For the text-containing cell, return its midpoint in [x, y] coordinate format. 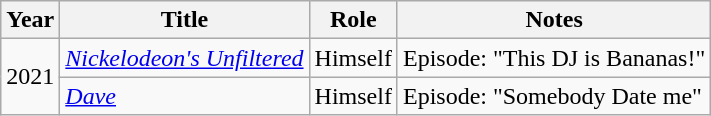
Notes [554, 20]
Episode: "This DJ is Bananas!" [554, 58]
2021 [30, 77]
Dave [184, 96]
Title [184, 20]
Role [353, 20]
Year [30, 20]
Episode: "Somebody Date me" [554, 96]
Nickelodeon's Unfiltered [184, 58]
